Search for the cell housing the specified text and yield its (x, y) center coordinate. 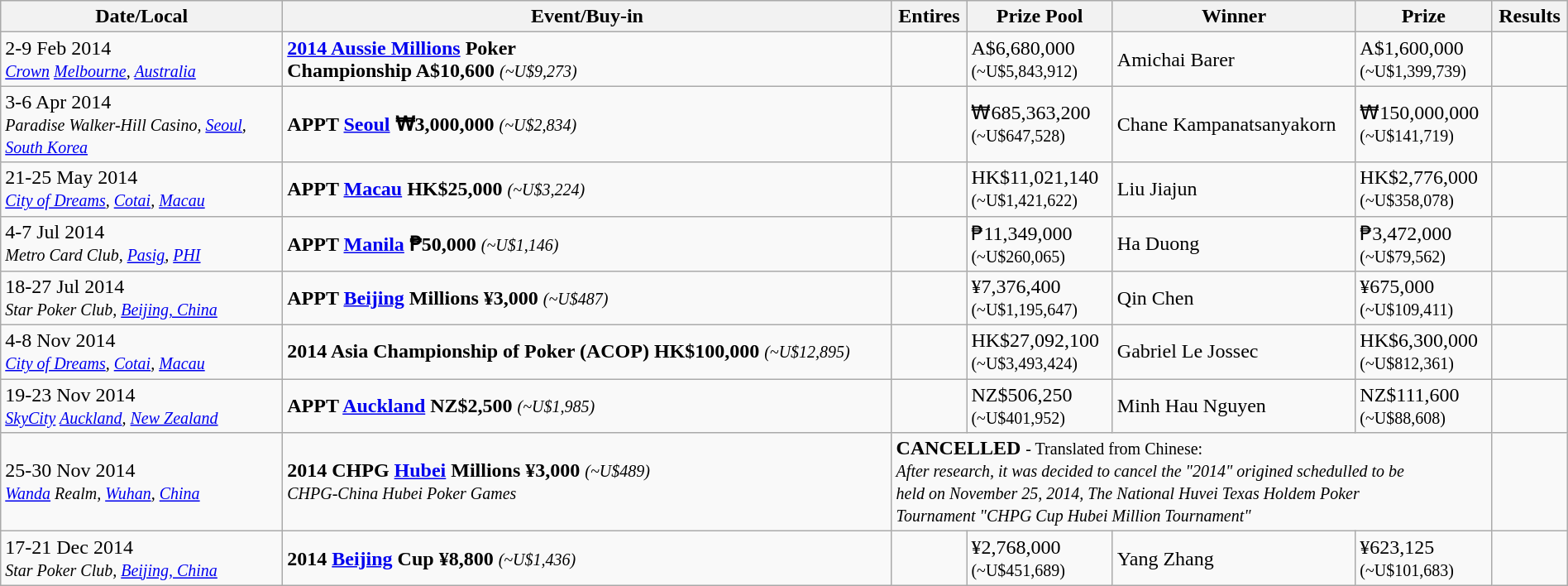
Entires (930, 17)
APPT Beijing Millions ¥3,000 (~U$487) (587, 298)
18-27 Jul 2014Star Poker Club, Beijing, China (142, 298)
APPT Auckland NZ$2,500 (~U$1,985) (587, 406)
Yang Zhang (1234, 558)
Ha Duong (1234, 243)
₩685,363,200(~U$647,528) (1040, 124)
₩150,000,000(~U$141,719) (1424, 124)
HK$2,776,000(~U$358,078) (1424, 189)
21-25 May 2014City of Dreams, Cotai, Macau (142, 189)
Gabriel Le Jossec (1234, 353)
A$6,680,000(~U$5,843,912) (1040, 60)
3-6 Apr 2014Paradise Walker-Hill Casino, Seoul, South Korea (142, 124)
¥7,376,400(~U$1,195,647) (1040, 298)
4-7 Jul 2014Metro Card Club, Pasig, PHI (142, 243)
HK$27,092,100(~U$3,493,424) (1040, 353)
APPT Macau HK$25,000 (~U$3,224) (587, 189)
Prize Pool (1040, 17)
A$1,600,000(~U$1,399,739) (1424, 60)
Amichai Barer (1234, 60)
17-21 Dec 2014Star Poker Club, Beijing, China (142, 558)
19-23 Nov 2014SkyCity Auckland, New Zealand (142, 406)
2014 CHPG Hubei Millions ¥3,000 (~U$489)CHPG-China Hubei Poker Games (587, 482)
Winner (1234, 17)
HK$6,300,000(~U$812,361) (1424, 353)
Date/Local (142, 17)
Prize (1424, 17)
Minh Hau Nguyen (1234, 406)
NZ$111,600(~U$88,608) (1424, 406)
¥2,768,000(~U$451,689) (1040, 558)
¥623,125(~U$101,683) (1424, 558)
4-8 Nov 2014City of Dreams, Cotai, Macau (142, 353)
2014 Asia Championship of Poker (ACOP) HK$100,000 (~U$12,895) (587, 353)
Qin Chen (1234, 298)
Liu Jiajun (1234, 189)
2-9 Feb 2014Crown Melbourne, Australia (142, 60)
Event/Buy-in (587, 17)
HK$11,021,140(~U$1,421,622) (1040, 189)
APPT Seoul ₩3,000,000 (~U$2,834) (587, 124)
₱11,349,000(~U$260,065) (1040, 243)
Results (1530, 17)
NZ$506,250(~U$401,952) (1040, 406)
25-30 Nov 2014Wanda Realm, Wuhan, China (142, 482)
Chane Kampanatsanyakorn (1234, 124)
APPT Manila ₱50,000 (~U$1,146) (587, 243)
2014 Aussie Millions PokerChampionship A$10,600 (~U$9,273) (587, 60)
¥675,000(~U$109,411) (1424, 298)
₱3,472,000(~U$79,562) (1424, 243)
2014 Beijing Cup ¥8,800 (~U$1,436) (587, 558)
